Scan for the cell matching the given text and deliver its (x, y) coordinate at center. 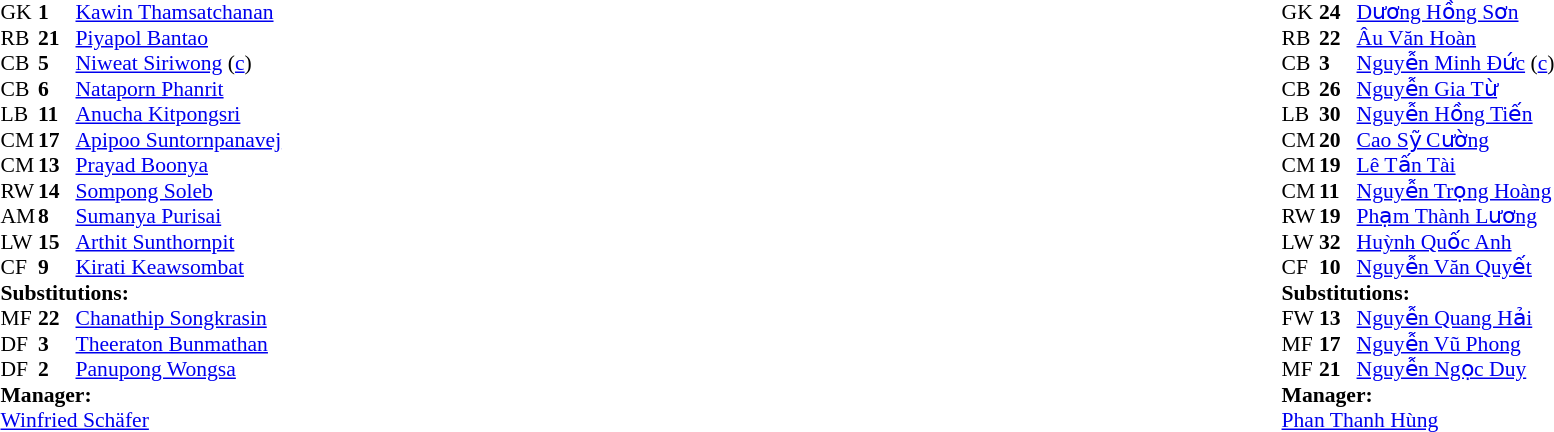
32 (1338, 242)
Substitutions: (140, 293)
Nataporn Phanrit (179, 89)
Chanathip Songkrasin (179, 319)
9 (57, 267)
Manager: (140, 395)
20 (1338, 140)
Anucha Kitpongsri (179, 115)
Prayad Boonya (179, 165)
Sumanya Purisai (179, 217)
Arthit Sunthornpit (179, 242)
1 (57, 13)
Apipoo Suntornpanavej (179, 140)
6 (57, 89)
30 (1338, 115)
Sompong Soleb (179, 191)
Kawin Thamsatchanan (179, 13)
14 (57, 191)
Niweat Siriwong (c) (179, 63)
10 (1338, 267)
Theeraton Bunmathan (179, 344)
24 (1338, 13)
2 (57, 369)
FW (1301, 319)
Kirati Keawsombat (179, 267)
8 (57, 217)
26 (1338, 89)
5 (57, 63)
Panupong Wongsa (179, 369)
Piyapol Bantao (179, 38)
15 (57, 242)
AM (19, 217)
